For the text-containing cell, return its midpoint in [x, y] coordinate format. 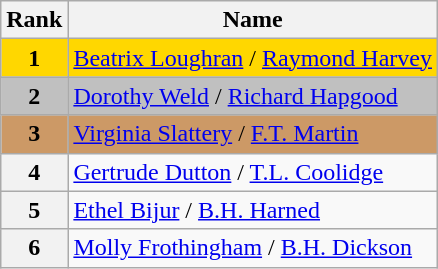
Name [253, 20]
6 [34, 248]
2 [34, 96]
Gertrude Dutton / T.L. Coolidge [253, 172]
Beatrix Loughran / Raymond Harvey [253, 58]
Rank [34, 20]
Virginia Slattery / F.T. Martin [253, 134]
4 [34, 172]
1 [34, 58]
Dorothy Weld / Richard Hapgood [253, 96]
Ethel Bijur / B.H. Harned [253, 210]
5 [34, 210]
3 [34, 134]
Molly Frothingham / B.H. Dickson [253, 248]
